Capture the cell that displays the provided text and extract its [X, Y] central coordinate. 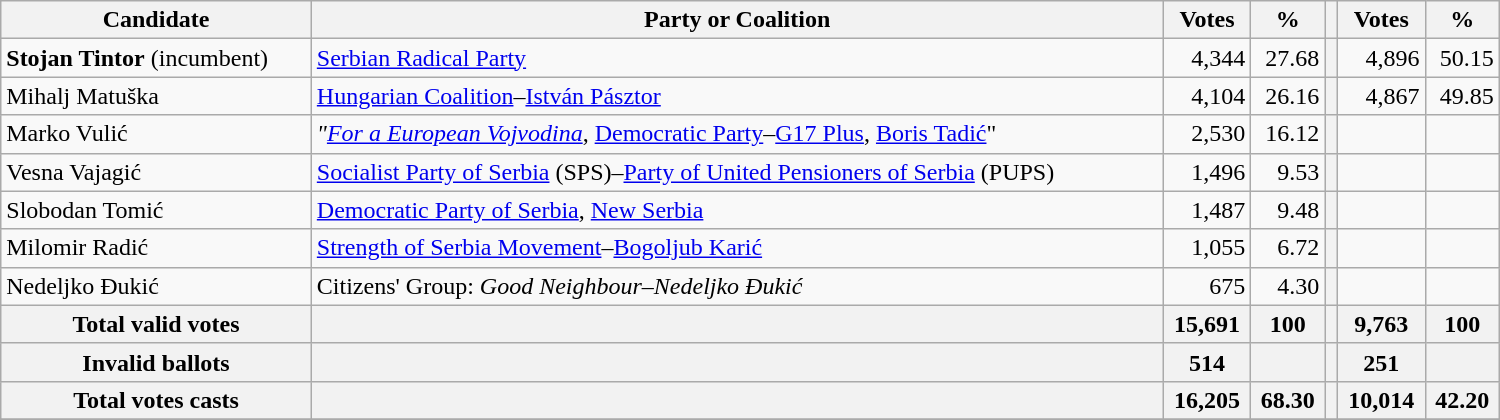
27.68 [1288, 58]
15,691 [1207, 324]
"For a European Vojvodina, Democratic Party–G17 Plus, Boris Tadić" [737, 134]
Nedeljko Ðukić [156, 286]
Slobodan Tomić [156, 210]
4.30 [1288, 286]
Strength of Serbia Movement–Bogoljub Karić [737, 248]
68.30 [1288, 400]
49.85 [1462, 96]
50.15 [1462, 58]
4,867 [1381, 96]
4,344 [1207, 58]
2,530 [1207, 134]
26.16 [1288, 96]
16,205 [1207, 400]
Stojan Tintor (incumbent) [156, 58]
1,487 [1207, 210]
9.48 [1288, 210]
Marko Vulić [156, 134]
16.12 [1288, 134]
9.53 [1288, 172]
Total votes casts [156, 400]
Milomir Radić [156, 248]
Candidate [156, 20]
6.72 [1288, 248]
Citizens' Group: Good Neighbour–Nedeljko Ðukić [737, 286]
4,104 [1207, 96]
1,496 [1207, 172]
Invalid ballots [156, 362]
514 [1207, 362]
Party or Coalition [737, 20]
Vesna Vajagić [156, 172]
Mihalj Matuška [156, 96]
251 [1381, 362]
Democratic Party of Serbia, New Serbia [737, 210]
1,055 [1207, 248]
9,763 [1381, 324]
Serbian Radical Party [737, 58]
42.20 [1462, 400]
675 [1207, 286]
Socialist Party of Serbia (SPS)–Party of United Pensioners of Serbia (PUPS) [737, 172]
Hungarian Coalition–István Pásztor [737, 96]
Total valid votes [156, 324]
4,896 [1381, 58]
10,014 [1381, 400]
